Return the (X, Y) coordinate for the center point of the cell that contains the specified text.  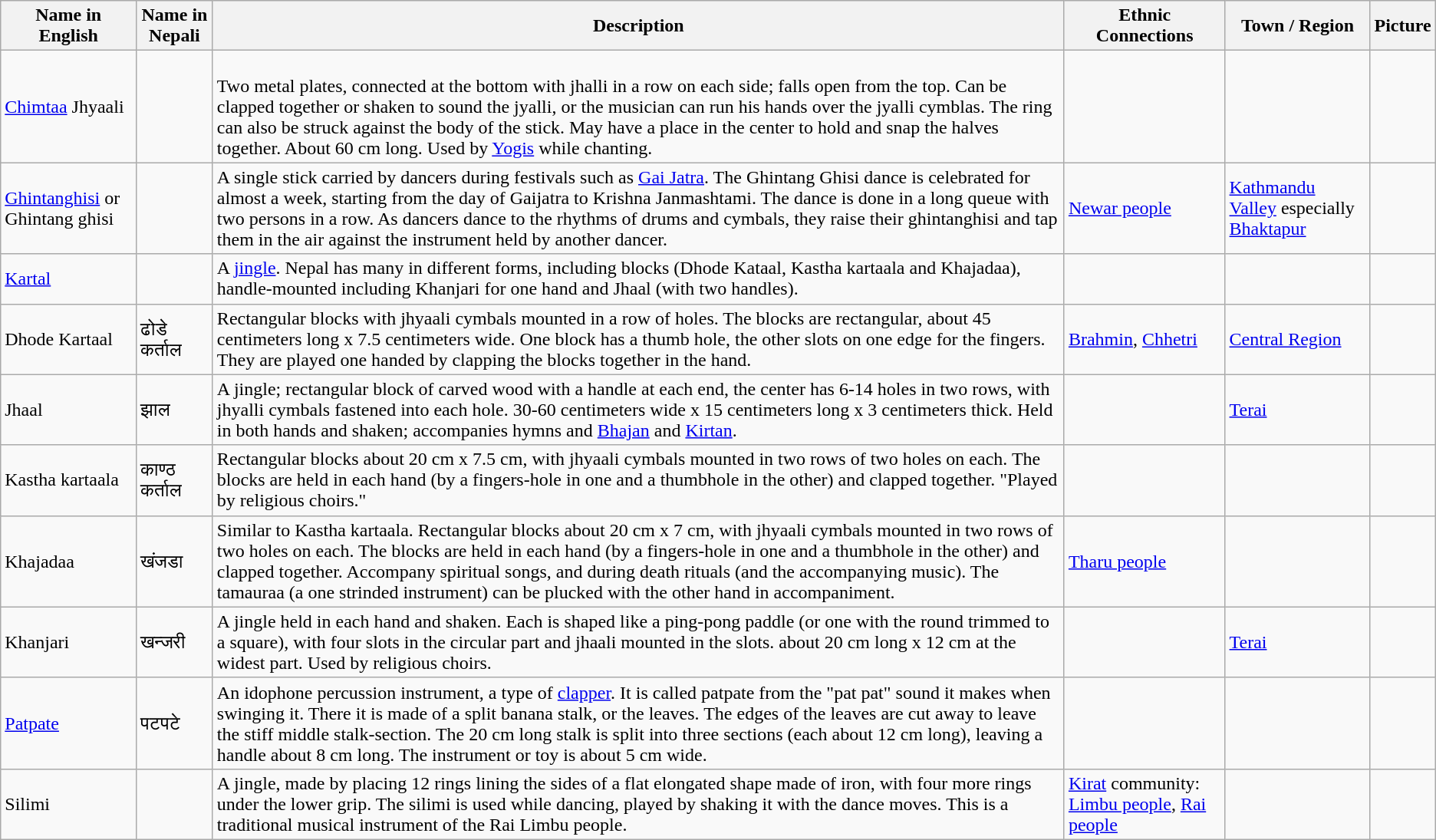
खन्जरी (175, 642)
खंजडा (175, 562)
Central Region (1298, 339)
Ghintanghisi or Ghintang ghisi (69, 209)
Newar people (1145, 209)
Ethnic Connections (1145, 26)
Brahmin, Chhetri (1145, 339)
Name in Nepali (175, 26)
काण्ठ कर्ताल (175, 480)
Khajadaa (69, 562)
Description (638, 26)
Town / Region (1298, 26)
Kathmandu Valley especially Bhaktapur (1298, 209)
Jhaal (69, 410)
Silimi (69, 804)
Khanjari (69, 642)
झाल (175, 410)
Chimtaa Jhyaali (69, 107)
Kirat community: Limbu people, Rai people (1145, 804)
Tharu people (1145, 562)
ढोडे कर्ताल (175, 339)
Kartal (69, 279)
Dhode Kartaal (69, 339)
Kastha kartaala (69, 480)
पटपटे (175, 723)
Name in English (69, 26)
Patpate (69, 723)
Picture (1402, 26)
